Return (x, y) of the center of cell containing provided text 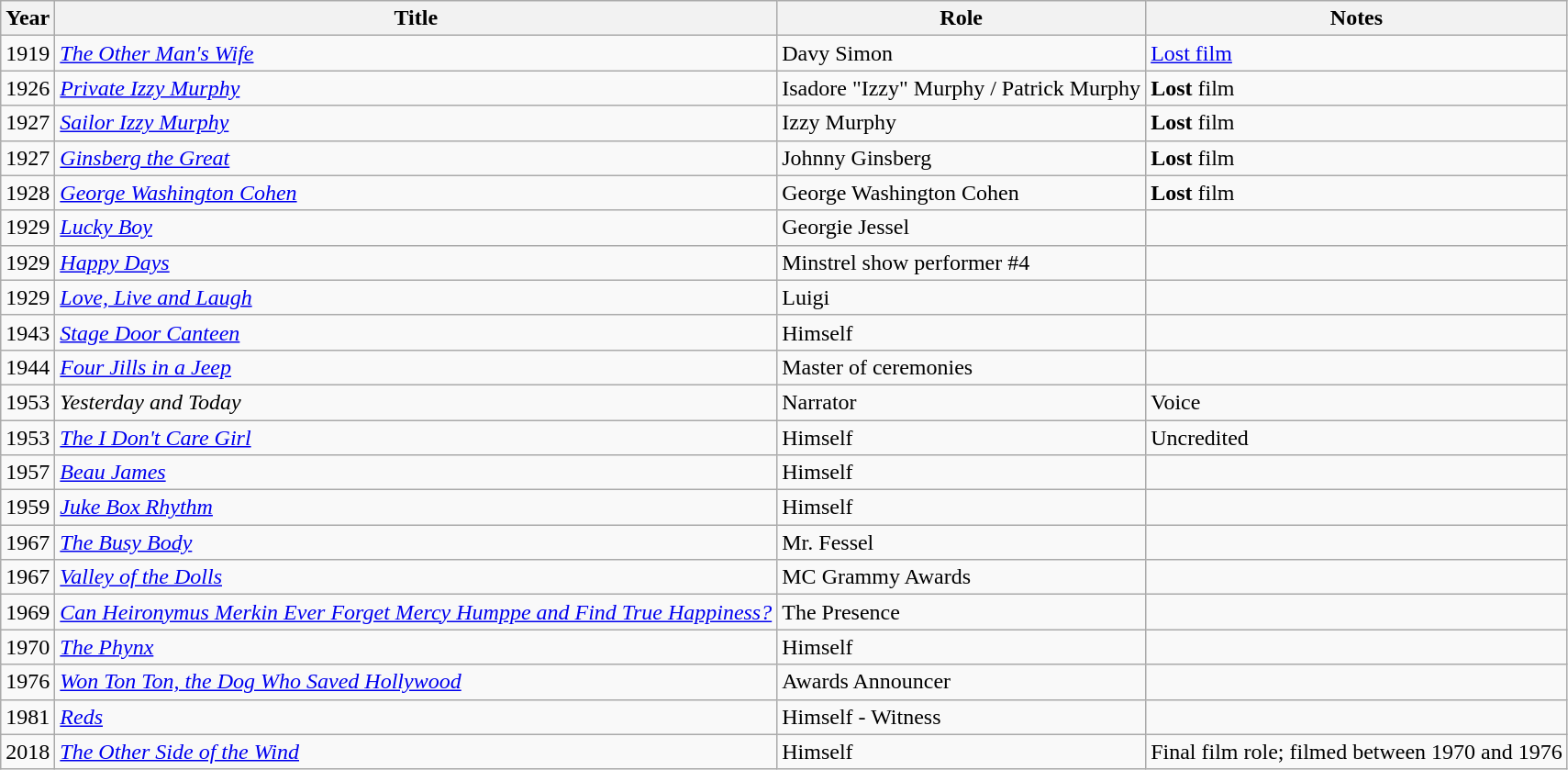
Four Jills in a Jeep (417, 367)
Won Ton Ton, the Dog Who Saved Hollywood (417, 682)
Valley of the Dolls (417, 577)
1976 (28, 682)
Awards Announcer (962, 682)
Johnny Ginsberg (962, 158)
Narrator (962, 402)
Role (962, 18)
Luigi (962, 297)
The Other Side of the Wind (417, 752)
Isadore "Izzy" Murphy / Patrick Murphy (962, 88)
Ginsberg the Great (417, 158)
1957 (28, 473)
Title (417, 18)
Yesterday and Today (417, 402)
Minstrel show performer #4 (962, 262)
1969 (28, 612)
1928 (28, 193)
Beau James (417, 473)
MC Grammy Awards (962, 577)
The Other Man's Wife (417, 53)
Georgie Jessel (962, 228)
Juke Box Rhythm (417, 508)
Final film role; filmed between 1970 and 1976 (1357, 752)
The Presence (962, 612)
Master of ceremonies (962, 367)
Mr. Fessel (962, 542)
The I Don't Care Girl (417, 438)
Private Izzy Murphy (417, 88)
Sailor Izzy Murphy (417, 123)
1926 (28, 88)
Love, Live and Laugh (417, 297)
The Busy Body (417, 542)
Lucky Boy (417, 228)
1919 (28, 53)
1943 (28, 332)
1981 (28, 717)
Uncredited (1357, 438)
2018 (28, 752)
Himself - Witness (962, 717)
1970 (28, 647)
1959 (28, 508)
Stage Door Canteen (417, 332)
Can Heironymus Merkin Ever Forget Mercy Humppe and Find True Happiness? (417, 612)
The Phynx (417, 647)
Izzy Murphy (962, 123)
Year (28, 18)
1944 (28, 367)
Notes (1357, 18)
Davy Simon (962, 53)
Happy Days (417, 262)
Reds (417, 717)
Voice (1357, 402)
